Output the (x, y) coordinate of the center of the cell containing the given text.  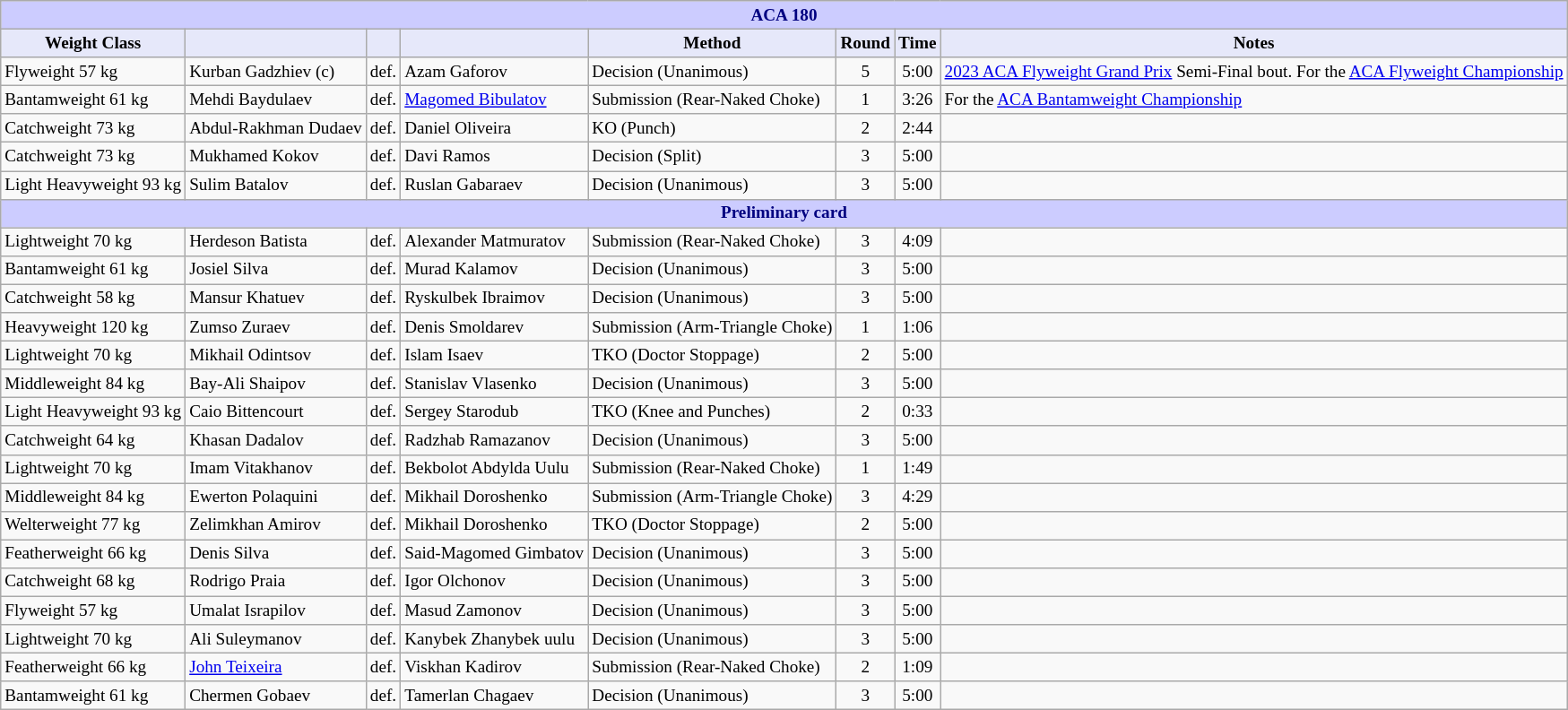
Imam Vitakhanov (276, 469)
Kanybek Zhanybek uulu (495, 639)
Davi Ramos (495, 157)
Murad Kalamov (495, 270)
For the ACA Bantamweight Championship (1253, 100)
Round (866, 43)
Khasan Dadalov (276, 440)
2:44 (918, 128)
Viskhan Kadirov (495, 667)
Bekbolot Abdylda Uulu (495, 469)
1:09 (918, 667)
Zumso Zuraev (276, 327)
ACA 180 (784, 15)
Mikhail Odintsov (276, 355)
Stanislav Vlasenko (495, 384)
Denis Silva (276, 554)
Ali Suleymanov (276, 639)
Catchweight 64 kg (93, 440)
1:06 (918, 327)
Ryskulbek Ibraimov (495, 299)
Preliminary card (784, 213)
Magomed Bibulatov (495, 100)
4:09 (918, 242)
TKO (Knee and Punches) (712, 412)
Mansur Khatuev (276, 299)
Daniel Oliveira (495, 128)
Radzhab Ramazanov (495, 440)
Method (712, 43)
Decision (Split) (712, 157)
Notes (1253, 43)
4:29 (918, 497)
Ruslan Gabaraev (495, 185)
Mukhamed Kokov (276, 157)
Islam Isaev (495, 355)
Said-Magomed Gimbatov (495, 554)
0:33 (918, 412)
Masud Zamonov (495, 610)
Welterweight 77 kg (93, 525)
John Teixeira (276, 667)
Igor Olchonov (495, 582)
Kurban Gadzhiev (c) (276, 72)
Caio Bittencourt (276, 412)
Josiel Silva (276, 270)
5 (866, 72)
Sergey Starodub (495, 412)
Abdul-Rakhman Dudaev (276, 128)
3:26 (918, 100)
Catchweight 68 kg (93, 582)
Chermen Gobaev (276, 696)
Weight Class (93, 43)
Herdeson Batista (276, 242)
Azam Gaforov (495, 72)
Tamerlan Chagaev (495, 696)
Denis Smoldarev (495, 327)
Alexander Matmuratov (495, 242)
Mehdi Baydulaev (276, 100)
Ewerton Polaquini (276, 497)
2023 ACA Flyweight Grand Prix Semi-Final bout. For the ACA Flyweight Championship (1253, 72)
Catchweight 58 kg (93, 299)
Rodrigo Praia (276, 582)
1:49 (918, 469)
Heavyweight 120 kg (93, 327)
Time (918, 43)
KO (Punch) (712, 128)
Sulim Batalov (276, 185)
Umalat Israpilov (276, 610)
Zelimkhan Amirov (276, 525)
Bay-Ali Shaipov (276, 384)
